For the text-containing cell, return its midpoint in (X, Y) coordinate format. 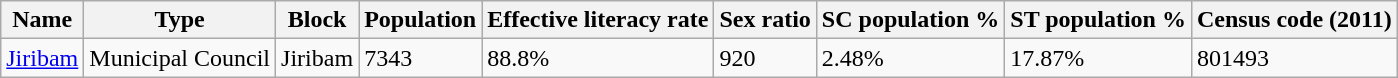
SC population % (910, 20)
2.48% (910, 58)
Name (42, 20)
17.87% (1098, 58)
88.8% (598, 58)
Sex ratio (765, 20)
7343 (420, 58)
Municipal Council (180, 58)
Census code (2011) (1294, 20)
Effective literacy rate (598, 20)
801493 (1294, 58)
Block (318, 20)
Type (180, 20)
Population (420, 20)
920 (765, 58)
ST population % (1098, 20)
